Determine the (X, Y) coordinate at the center of the cell enclosing the given text.  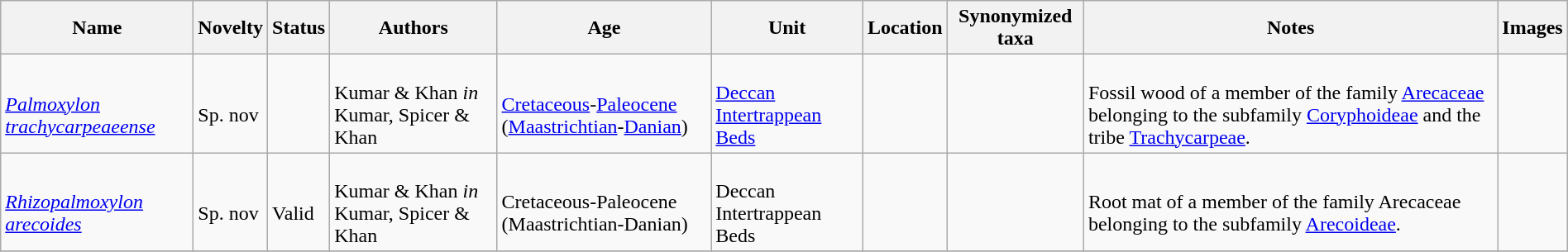
Palmoxylon trachycarpeaeense (98, 104)
Valid (299, 202)
Name (98, 28)
Root mat of a member of the family Arecaceae belonging to the subfamily Arecoideae. (1290, 202)
Authors (414, 28)
Location (905, 28)
Unit (787, 28)
Novelty (231, 28)
Images (1532, 28)
Age (604, 28)
Rhizopalmoxylon arecoides (98, 202)
Notes (1290, 28)
Fossil wood of a member of the family Arecaceae belonging to the subfamily Coryphoideae and the tribe Trachycarpeae. (1290, 104)
Status (299, 28)
Synonymized taxa (1016, 28)
